Return the [x, y] coordinate for the center point of the cell that contains the specified text.  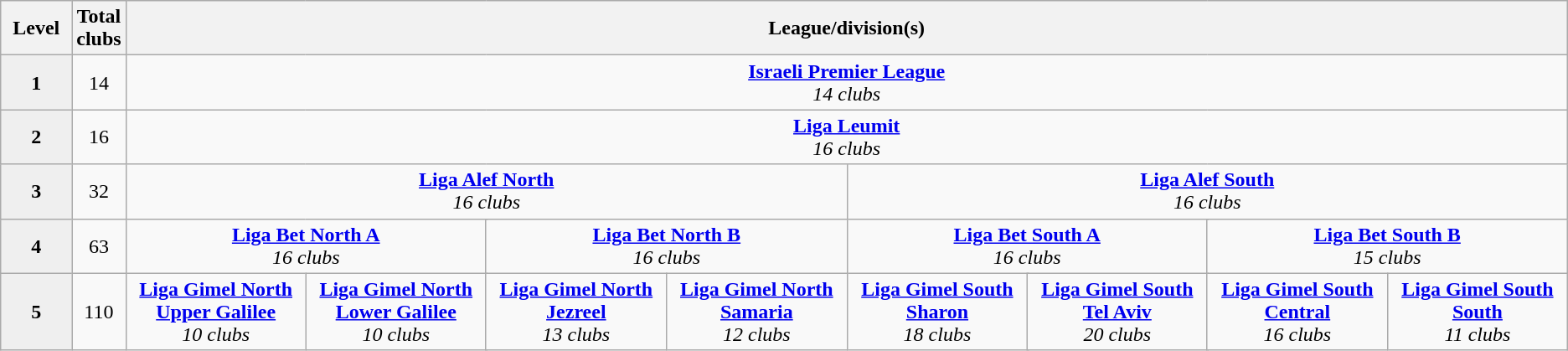
Liga Gimel NorthJezreel13 clubs [576, 312]
110 [99, 312]
Liga Gimel NorthLower Galilee10 clubs [395, 312]
Total clubs [99, 28]
Liga Bet South B15 clubs [1387, 246]
3 [37, 191]
5 [37, 312]
Liga Gimel NorthUpper Galilee10 clubs [216, 312]
Liga Alef North16 clubs [486, 191]
Liga Bet North A16 clubs [306, 246]
Liga Gimel SouthSouth11 clubs [1478, 312]
Liga Bet South A16 clubs [1027, 246]
League/division(s) [846, 28]
Liga Alef South16 clubs [1207, 191]
Liga Leumit16 clubs [846, 137]
Level [37, 28]
1 [37, 82]
Liga Gimel SouthSharon18 clubs [936, 312]
Liga Gimel SouthTel Aviv20 clubs [1117, 312]
Liga Gimel SouthCentral16 clubs [1297, 312]
4 [37, 246]
Liga Bet North B16 clubs [667, 246]
63 [99, 246]
32 [99, 191]
Liga Gimel NorthSamaria12 clubs [756, 312]
2 [37, 137]
14 [99, 82]
16 [99, 137]
Israeli Premier League14 clubs [846, 82]
